From the cell containing the given text, extract its center point as (X, Y) coordinate. 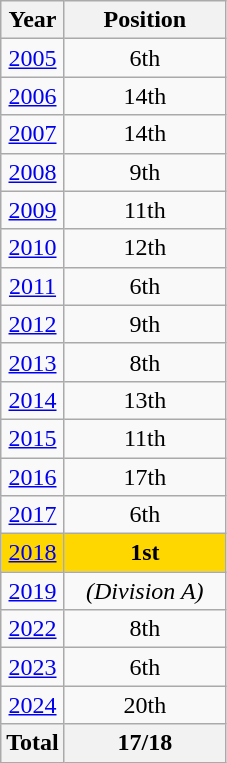
2023 (33, 667)
2019 (33, 591)
2017 (33, 515)
2011 (33, 286)
2016 (33, 477)
2024 (33, 705)
2015 (33, 438)
2009 (33, 210)
13th (144, 400)
2006 (33, 96)
2010 (33, 248)
(Division A) (144, 591)
Year (33, 20)
17th (144, 477)
2014 (33, 400)
12th (144, 248)
2018 (33, 553)
2005 (33, 58)
1st (144, 553)
Total (33, 743)
17/18 (144, 743)
2008 (33, 172)
2012 (33, 324)
Position (144, 20)
2007 (33, 134)
20th (144, 705)
2013 (33, 362)
2022 (33, 629)
